From the cell containing the given text, extract its center point as (X, Y) coordinate. 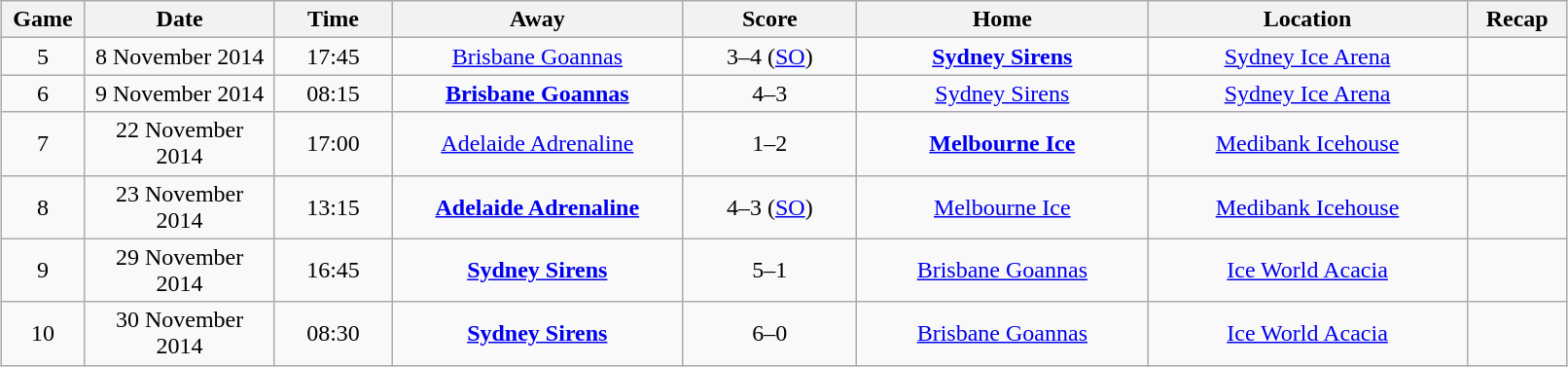
6–0 (770, 333)
9 November 2014 (179, 93)
8 (43, 206)
13:15 (333, 206)
9 (43, 271)
Time (333, 19)
Recap (1517, 19)
Home (1002, 19)
4–3 (SO) (770, 206)
Location (1307, 19)
7 (43, 144)
08:30 (333, 333)
4–3 (770, 93)
Score (770, 19)
30 November 2014 (179, 333)
5–1 (770, 271)
29 November 2014 (179, 271)
16:45 (333, 271)
22 November 2014 (179, 144)
6 (43, 93)
1–2 (770, 144)
8 November 2014 (179, 56)
08:15 (333, 93)
10 (43, 333)
Game (43, 19)
Away (537, 19)
17:00 (333, 144)
23 November 2014 (179, 206)
3–4 (SO) (770, 56)
Date (179, 19)
5 (43, 56)
17:45 (333, 56)
